Detect which cell encompasses the target text, then output its [X, Y] center coordinate. 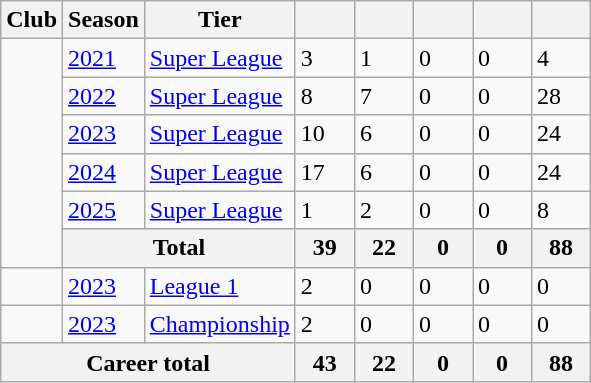
Club [32, 20]
Championship [220, 324]
2025 [104, 210]
League 1 [220, 286]
2022 [104, 96]
2024 [104, 172]
3 [324, 58]
Tier [220, 20]
17 [324, 172]
Total [180, 248]
7 [384, 96]
2021 [104, 58]
39 [324, 248]
Season [104, 20]
43 [324, 362]
Career total [148, 362]
28 [562, 96]
10 [324, 134]
4 [562, 58]
